Pinpoint the cell where the given text exists, returning its (x, y) midpoint coordinate. 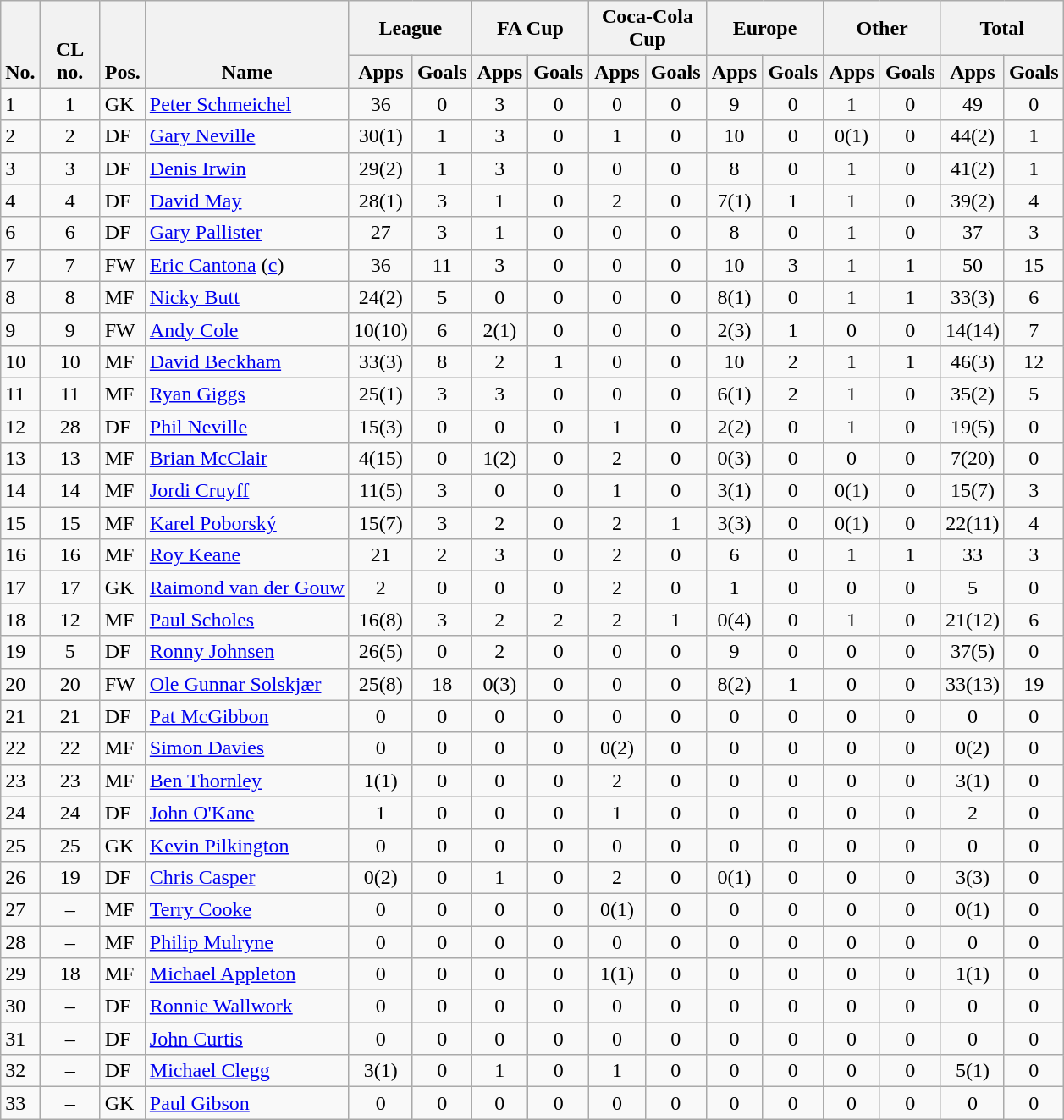
22(11) (972, 523)
7(1) (735, 201)
37(5) (972, 652)
1(2) (499, 459)
2(1) (499, 329)
31 (20, 1039)
Ole Gunnar Solskjær (247, 684)
Eric Cantona (c) (247, 265)
David Beckham (247, 361)
39(2) (972, 201)
Terry Cooke (247, 909)
Kevin Pilkington (247, 845)
Ronnie Wallwork (247, 1007)
15(3) (381, 426)
Karel Poborský (247, 523)
Phil Neville (247, 426)
Simon Davies (247, 748)
Jordi Cruyff (247, 491)
Total (1002, 29)
46(3) (972, 361)
26(5) (381, 652)
35(2) (972, 394)
Nicky Butt (247, 297)
Pos. (122, 44)
Paul Scholes (247, 620)
2(3) (735, 329)
Ryan Giggs (247, 394)
League (410, 29)
5(1) (972, 1071)
Coca-Cola Cup (648, 29)
33(13) (972, 684)
8(2) (735, 684)
30(1) (381, 136)
37 (972, 233)
No. (20, 44)
John O'Kane (247, 813)
CL no. (69, 44)
FA Cup (530, 29)
Peter Schmeichel (247, 104)
25(8) (381, 684)
41(2) (972, 168)
Ronny Johnsen (247, 652)
25(1) (381, 394)
50 (972, 265)
30 (20, 1007)
Other (882, 29)
19(5) (972, 426)
29 (20, 974)
Andy Cole (247, 329)
Name (247, 44)
44(2) (972, 136)
2(2) (735, 426)
7(20) (972, 459)
28(1) (381, 201)
Europe (765, 29)
Pat McGibbon (247, 716)
21(12) (972, 620)
49 (972, 104)
14(14) (972, 329)
8(1) (735, 297)
0(4) (735, 620)
29(2) (381, 168)
Denis Irwin (247, 168)
16(8) (381, 620)
24(2) (381, 297)
Gary Neville (247, 136)
Brian McClair (247, 459)
Raimond van der Gouw (247, 588)
John Curtis (247, 1039)
Ben Thornley (247, 781)
Roy Keane (247, 555)
6(1) (735, 394)
Paul Gibson (247, 1103)
10(10) (381, 329)
Gary Pallister (247, 233)
Michael Clegg (247, 1071)
Michael Appleton (247, 974)
Philip Mulryne (247, 942)
Chris Casper (247, 877)
David May (247, 201)
32 (20, 1071)
26 (20, 877)
4(15) (381, 459)
11(5) (381, 491)
